Output the [x, y] coordinate of the center of the cell containing the given text.  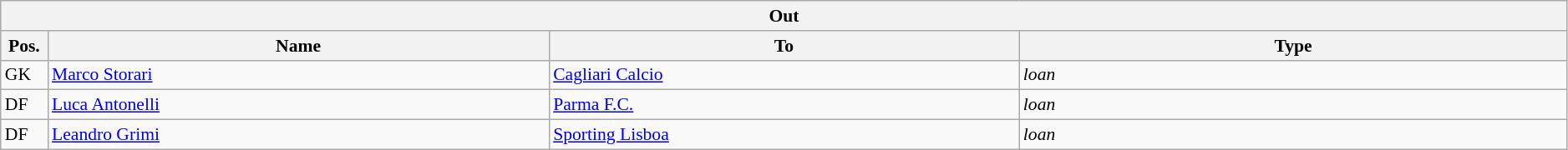
Parma F.C. [784, 105]
To [784, 46]
Out [784, 16]
Type [1293, 46]
GK [24, 75]
Marco Storari [298, 75]
Luca Antonelli [298, 105]
Pos. [24, 46]
Sporting Lisboa [784, 135]
Name [298, 46]
Cagliari Calcio [784, 75]
Leandro Grimi [298, 135]
